Locate the cell with the specified text and output its [X, Y] center coordinate. 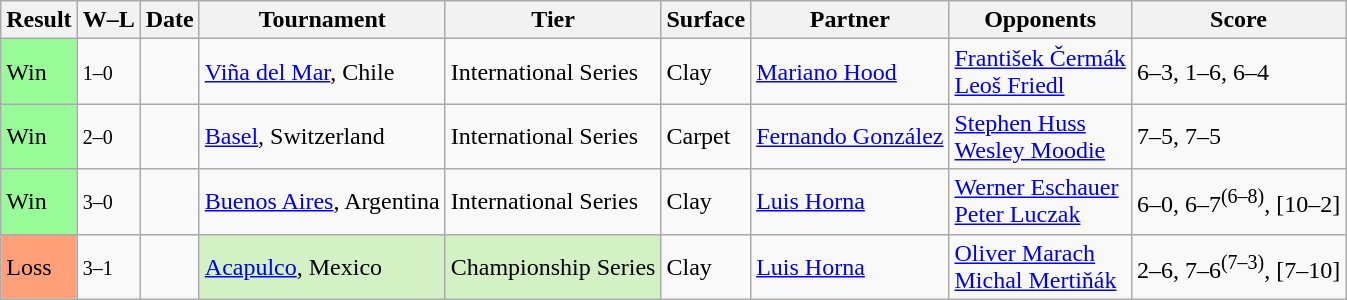
Werner Eschauer Peter Luczak [1040, 202]
Acapulco, Mexico [322, 266]
Mariano Hood [850, 72]
Fernando González [850, 136]
Tournament [322, 20]
Date [170, 20]
Tier [553, 20]
W–L [108, 20]
Carpet [706, 136]
Loss [39, 266]
3–0 [108, 202]
7–5, 7–5 [1238, 136]
Basel, Switzerland [322, 136]
Opponents [1040, 20]
Viña del Mar, Chile [322, 72]
Oliver Marach Michal Mertiňák [1040, 266]
Partner [850, 20]
Score [1238, 20]
6–3, 1–6, 6–4 [1238, 72]
2–6, 7–6(7–3), [7–10] [1238, 266]
1–0 [108, 72]
Championship Series [553, 266]
Surface [706, 20]
Result [39, 20]
2–0 [108, 136]
Buenos Aires, Argentina [322, 202]
František Čermák Leoš Friedl [1040, 72]
6–0, 6–7(6–8), [10–2] [1238, 202]
Stephen Huss Wesley Moodie [1040, 136]
3–1 [108, 266]
